From the cell containing the given text, extract its center point as [x, y] coordinate. 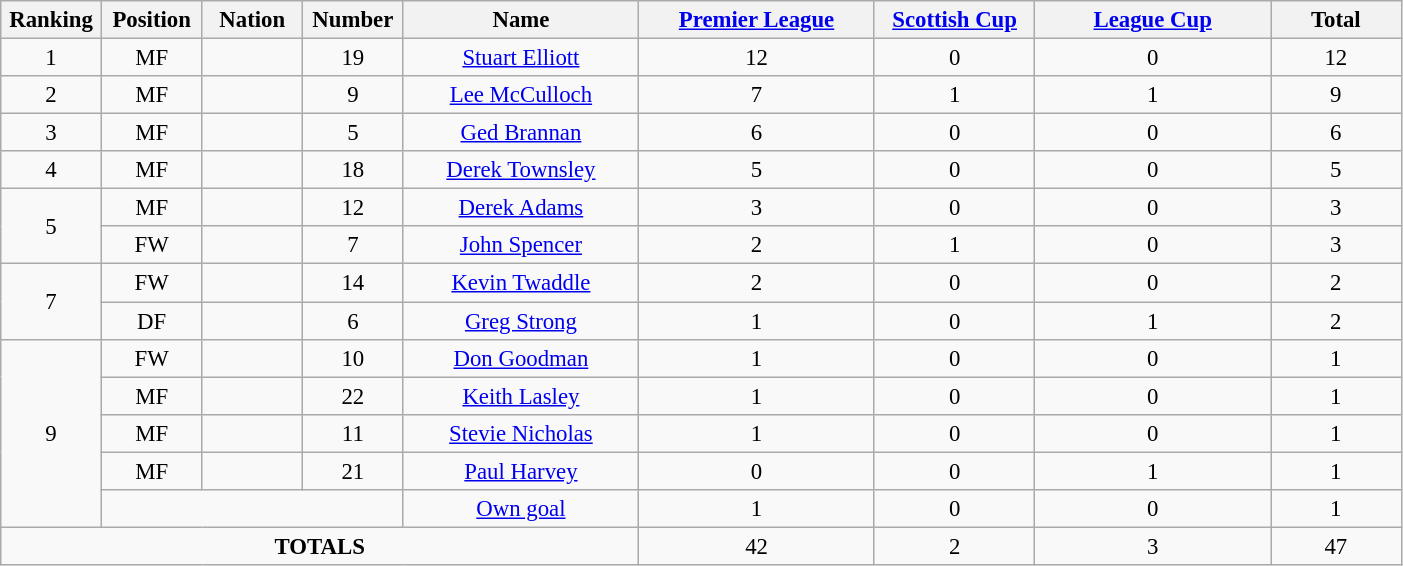
Name [521, 20]
4 [52, 170]
Don Goodman [521, 358]
Paul Harvey [521, 471]
John Spencer [521, 245]
14 [354, 283]
Premier League [757, 20]
League Cup [1153, 20]
TOTALS [320, 546]
Stuart Elliott [521, 58]
Number [354, 20]
47 [1336, 546]
Ranking [52, 20]
Scottish Cup [954, 20]
Lee McCulloch [521, 95]
Total [1336, 20]
DF [152, 321]
Own goal [521, 509]
Derek Townsley [521, 170]
Kevin Twaddle [521, 283]
19 [354, 58]
22 [354, 396]
Nation [252, 20]
11 [354, 433]
Keith Lasley [521, 396]
Ged Brannan [521, 133]
18 [354, 170]
42 [757, 546]
Position [152, 20]
Greg Strong [521, 321]
Derek Adams [521, 208]
10 [354, 358]
Stevie Nicholas [521, 433]
21 [354, 471]
